From the cell containing the given text, extract its center point as (X, Y) coordinate. 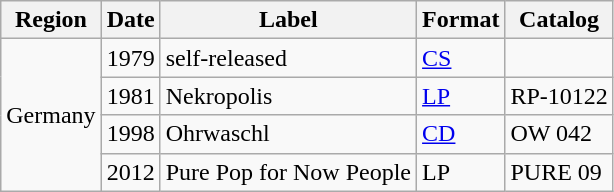
PURE 09 (559, 172)
Format (461, 20)
2012 (130, 172)
1981 (130, 96)
Label (288, 20)
RP-10122 (559, 96)
OW 042 (559, 134)
1998 (130, 134)
Pure Pop for Now People (288, 172)
1979 (130, 58)
Nekropolis (288, 96)
self-released (288, 58)
Date (130, 20)
Ohrwaschl (288, 134)
CD (461, 134)
CS (461, 58)
Catalog (559, 20)
Germany (51, 115)
Region (51, 20)
